Locate the cell with the specified text and output its [x, y] center coordinate. 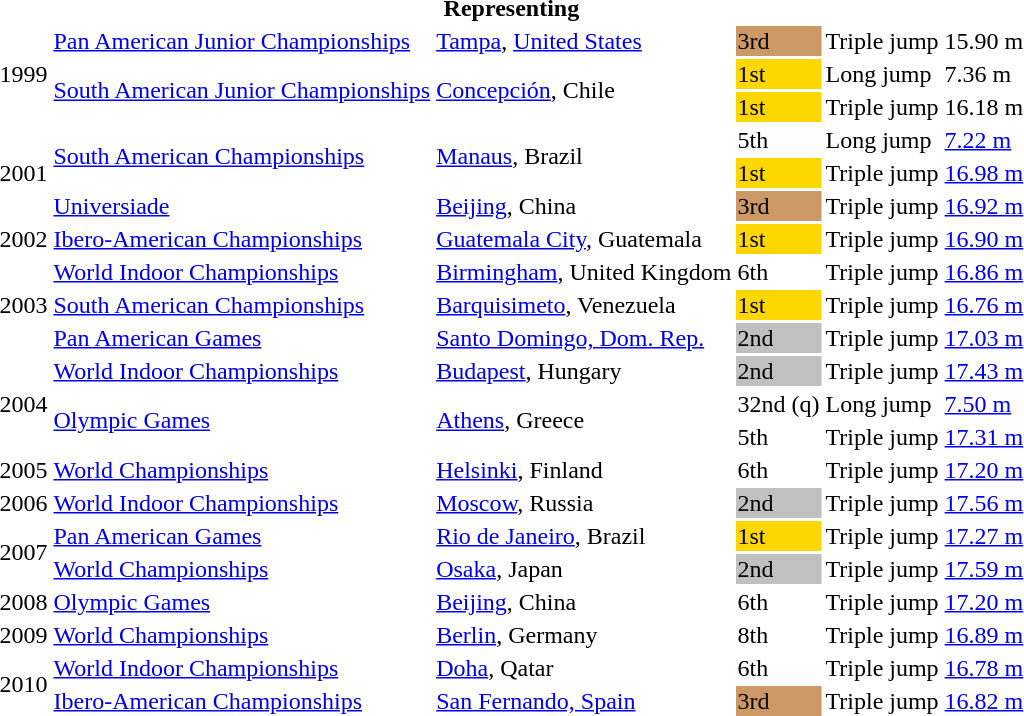
San Fernando, Spain [584, 701]
Athens, Greece [584, 420]
Doha, Qatar [584, 668]
Osaka, Japan [584, 569]
Guatemala City, Guatemala [584, 239]
Budapest, Hungary [584, 371]
32nd (q) [778, 404]
Barquisimeto, Venezuela [584, 305]
Birmingham, United Kingdom [584, 272]
Tampa, United States [584, 41]
8th [778, 635]
Santo Domingo, Dom. Rep. [584, 338]
Universiade [242, 206]
Moscow, Russia [584, 503]
Pan American Junior Championships [242, 41]
Helsinki, Finland [584, 470]
Manaus, Brazil [584, 156]
Berlin, Germany [584, 635]
Rio de Janeiro, Brazil [584, 536]
Concepción, Chile [584, 90]
South American Junior Championships [242, 90]
